Extract the [X, Y] coordinate from the center of the cell holding the provided text.  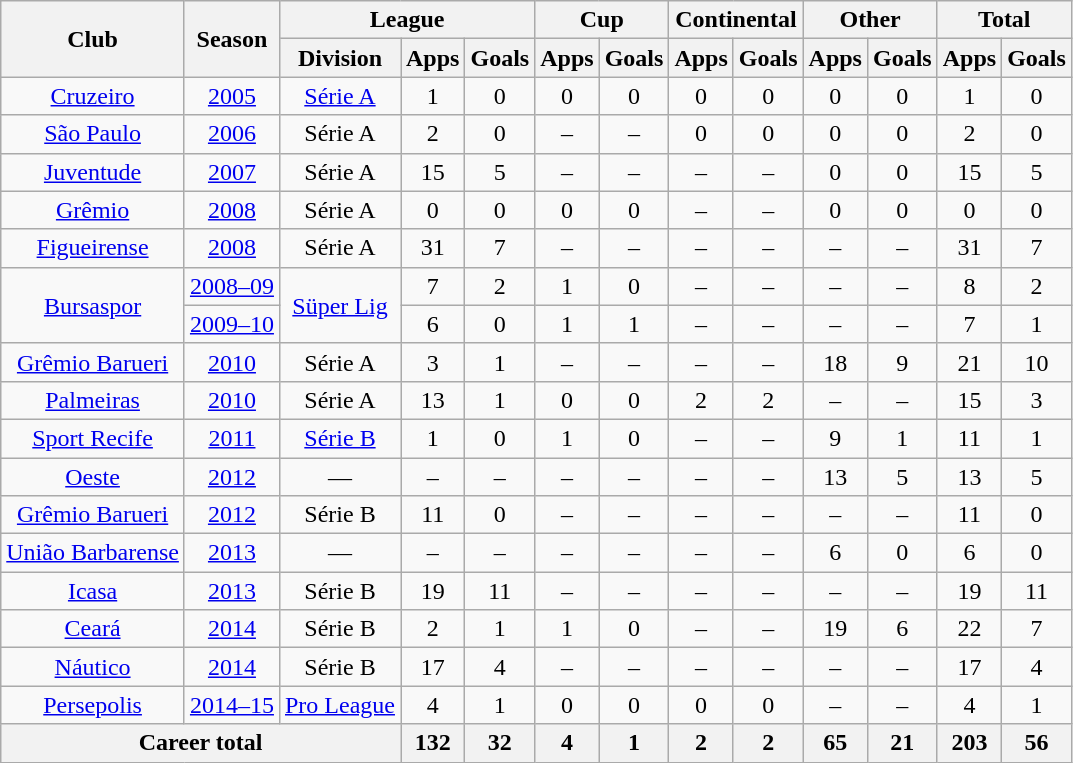
Palmeiras [93, 400]
8 [969, 286]
São Paulo [93, 134]
2014–15 [232, 705]
União Barbarense [93, 553]
2007 [232, 172]
Persepolis [93, 705]
Season [232, 39]
18 [835, 362]
2005 [232, 96]
2009–10 [232, 324]
56 [1037, 743]
Cup [602, 20]
Division [340, 58]
Other [870, 20]
Total [1004, 20]
22 [969, 629]
32 [500, 743]
Bursaspor [93, 305]
Career total [201, 743]
Continental [736, 20]
Oeste [93, 477]
Náutico [93, 667]
Ceará [93, 629]
Icasa [93, 591]
132 [432, 743]
Pro League [340, 705]
Süper Lig [340, 305]
Juventude [93, 172]
2008–09 [232, 286]
Grêmio [93, 210]
Figueirense [93, 248]
65 [835, 743]
Club [93, 39]
Sport Recife [93, 438]
Cruzeiro [93, 96]
2011 [232, 438]
203 [969, 743]
2006 [232, 134]
League [406, 20]
10 [1037, 362]
